Locate the cell with the specified text and output its [X, Y] center coordinate. 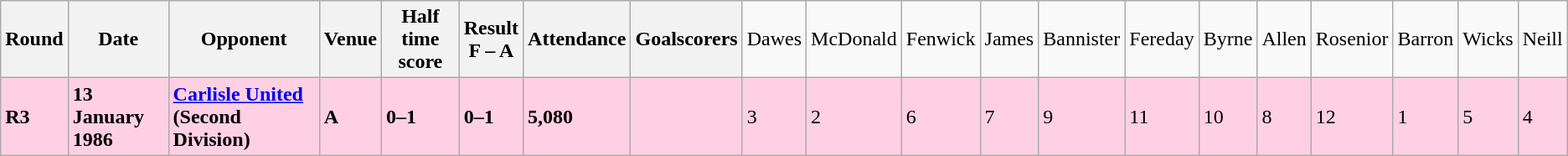
Venue [350, 39]
Goalscorers [687, 39]
Opponent [244, 39]
1 [1426, 117]
Half time score [420, 39]
McDonald [854, 39]
5 [1488, 117]
Carlisle United (Second Division) [244, 117]
3 [774, 117]
Allen [1284, 39]
11 [1162, 117]
Dawes [774, 39]
7 [1009, 117]
Round [34, 39]
2 [854, 117]
Neill [1543, 39]
R3 [34, 117]
Attendance [577, 39]
4 [1543, 117]
James [1009, 39]
Barron [1426, 39]
Date [118, 39]
6 [941, 117]
A [350, 117]
Wicks [1488, 39]
13 January 1986 [118, 117]
5,080 [577, 117]
Byrne [1228, 39]
ResultF – A [491, 39]
Bannister [1082, 39]
8 [1284, 117]
12 [1352, 117]
Fereday [1162, 39]
10 [1228, 117]
9 [1082, 117]
Fenwick [941, 39]
Rosenior [1352, 39]
